Locate the cell with the specified text and output its [x, y] center coordinate. 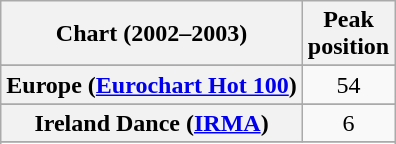
6 [348, 123]
54 [348, 85]
Europe (Eurochart Hot 100) [152, 85]
Chart (2002–2003) [152, 34]
Ireland Dance (IRMA) [152, 123]
Peakposition [348, 34]
